Locate the cell with the specified text and output its [X, Y] center coordinate. 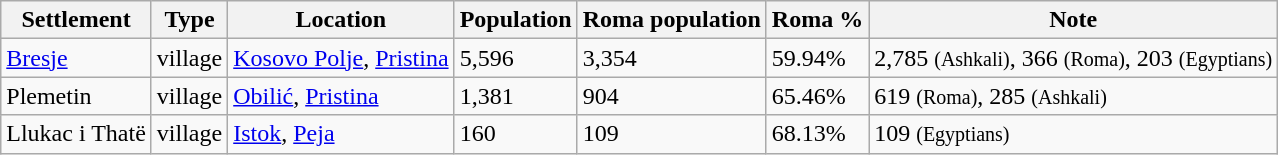
Type [189, 20]
619 (Roma), 285 (Ashkali) [1074, 96]
Llukac i Thatë [76, 134]
1,381 [516, 96]
Istok, Peja [341, 134]
Note [1074, 20]
3,354 [672, 58]
Population [516, 20]
160 [516, 134]
68.13% [817, 134]
109 (Egyptians) [1074, 134]
5,596 [516, 58]
Location [341, 20]
Roma population [672, 20]
904 [672, 96]
Kosovo Polje, Pristina [341, 58]
Roma % [817, 20]
59.94% [817, 58]
Settlement [76, 20]
2,785 (Ashkali), 366 (Roma), 203 (Egyptians) [1074, 58]
Bresje [76, 58]
65.46% [817, 96]
109 [672, 134]
Obilić, Pristina [341, 96]
Plemetin [76, 96]
